Capture the cell that displays the provided text and extract its [x, y] central coordinate. 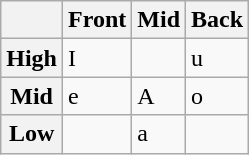
u [218, 58]
A [159, 96]
Front [98, 20]
e [98, 96]
o [218, 96]
High [32, 58]
I [98, 58]
Low [32, 134]
a [159, 134]
Back [218, 20]
